Detect which cell encompasses the target text, then output its [X, Y] center coordinate. 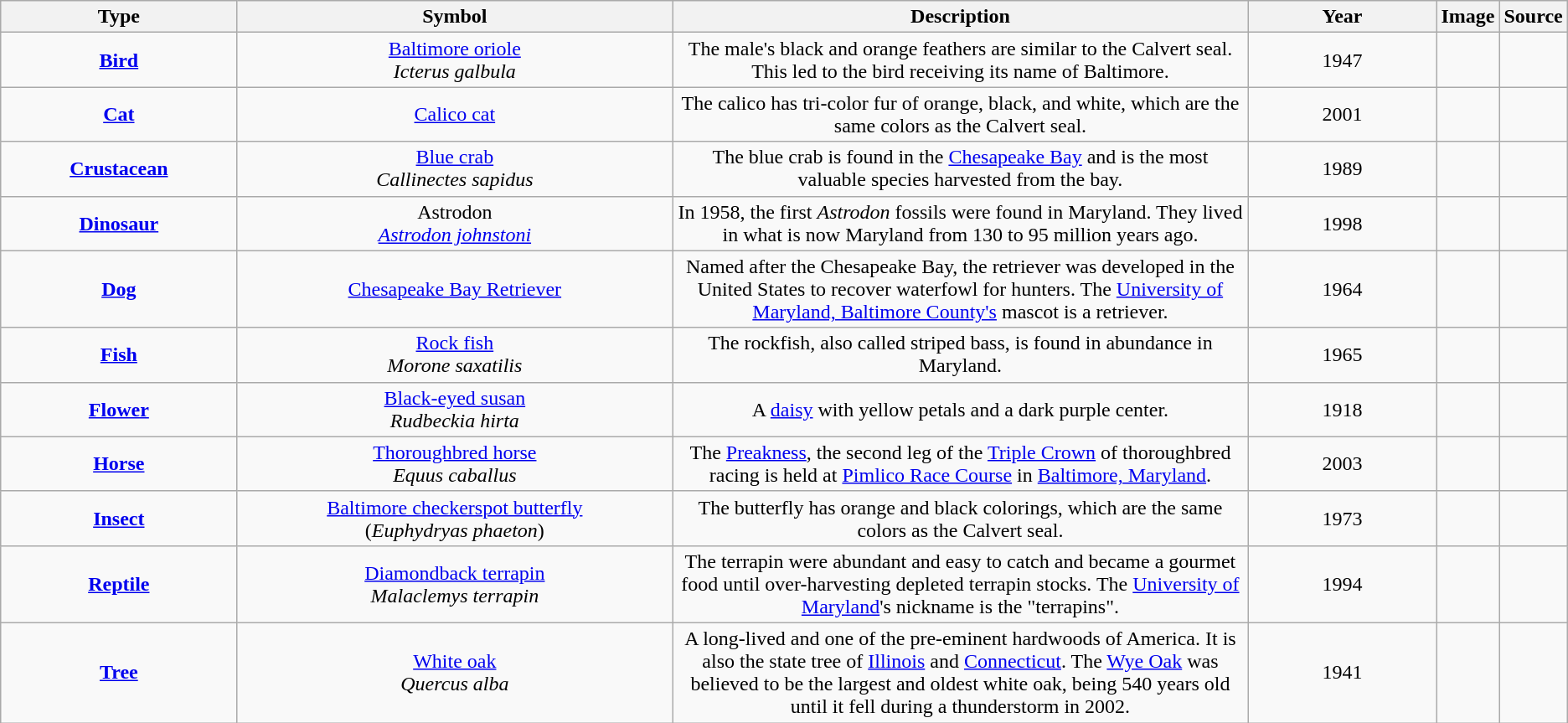
1964 [1342, 289]
The calico has tri-color fur of orange, black, and white, which are the same colors as the Calvert seal. [960, 114]
1989 [1342, 169]
Image [1467, 17]
2001 [1342, 114]
Bird [119, 60]
Description [960, 17]
The butterfly has orange and black colorings, which are the same colors as the Calvert seal. [960, 518]
1965 [1342, 355]
Fish [119, 355]
Flower [119, 409]
In 1958, the first Astrodon fossils were found in Maryland. They lived in what is now Maryland from 130 to 95 million years ago. [960, 223]
Baltimore orioleIcterus galbula [455, 60]
Crustacean [119, 169]
1941 [1342, 672]
Year [1342, 17]
White oakQuercus alba [455, 672]
Rock fishMorone saxatilis [455, 355]
Thoroughbred horseEquus caballus [455, 464]
1947 [1342, 60]
Black-eyed susanRudbeckia hirta [455, 409]
AstrodonAstrodon johnstoni [455, 223]
Baltimore checkerspot butterfly(Euphydryas phaeton) [455, 518]
2003 [1342, 464]
Type [119, 17]
Insect [119, 518]
Diamondback terrapinMalaclemys terrapin [455, 584]
Symbol [455, 17]
Tree [119, 672]
A daisy with yellow petals and a dark purple center. [960, 409]
Calico cat [455, 114]
1998 [1342, 223]
1994 [1342, 584]
The Preakness, the second leg of the Triple Crown of thoroughbred racing is held at Pimlico Race Course in Baltimore, Maryland. [960, 464]
Source [1533, 17]
Dinosaur [119, 223]
1918 [1342, 409]
Dog [119, 289]
Reptile [119, 584]
Cat [119, 114]
The rockfish, also called striped bass, is found in abundance in Maryland. [960, 355]
Blue crabCallinectes sapidus [455, 169]
Chesapeake Bay Retriever [455, 289]
Horse [119, 464]
1973 [1342, 518]
The blue crab is found in the Chesapeake Bay and is the most valuable species harvested from the bay. [960, 169]
The male's black and orange feathers are similar to the Calvert seal. This led to the bird receiving its name of Baltimore. [960, 60]
